Determine the [x, y] coordinate at the center of the cell enclosing the given text.  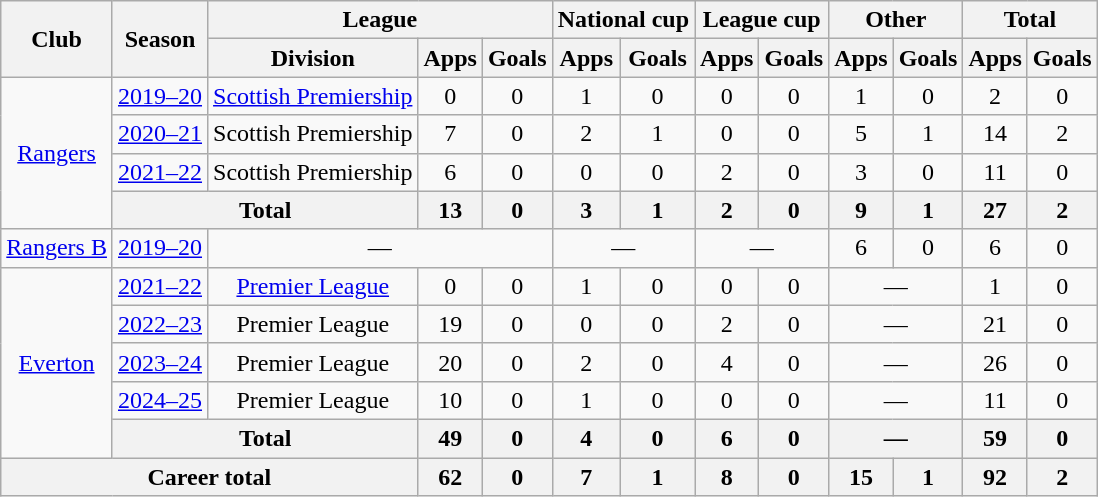
10 [450, 400]
8 [727, 477]
59 [995, 438]
9 [861, 210]
21 [995, 324]
5 [861, 134]
Rangers B [57, 248]
27 [995, 210]
Division [313, 58]
92 [995, 477]
League cup [762, 20]
2022–23 [160, 324]
Everton [57, 362]
20 [450, 362]
2024–25 [160, 400]
62 [450, 477]
49 [450, 438]
19 [450, 324]
Other [896, 20]
Rangers [57, 153]
2020–21 [160, 134]
Club [57, 39]
Season [160, 39]
26 [995, 362]
15 [861, 477]
14 [995, 134]
2023–24 [160, 362]
League [380, 20]
Career total [210, 477]
13 [450, 210]
National cup [623, 20]
